Identify which cell holds the provided text, then report its (x, y) central coordinate. 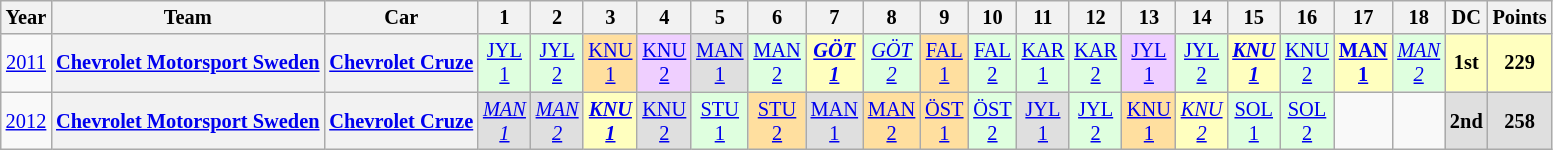
GÖT2 (892, 63)
4 (664, 17)
STU1 (720, 121)
6 (776, 17)
16 (1307, 17)
2nd (1466, 121)
Team (188, 17)
FAL2 (992, 63)
3 (610, 17)
KAR1 (1044, 63)
18 (1418, 17)
7 (834, 17)
10 (992, 17)
8 (892, 17)
5 (720, 17)
17 (1363, 17)
STU2 (776, 121)
DC (1466, 17)
Points (1520, 17)
2 (558, 17)
2012 (26, 121)
258 (1520, 121)
1st (1466, 63)
KAR2 (1096, 63)
1 (504, 17)
2011 (26, 63)
GÖT1 (834, 63)
Year (26, 17)
SOL1 (1254, 121)
229 (1520, 63)
FAL1 (944, 63)
ÖST1 (944, 121)
9 (944, 17)
Car (401, 17)
12 (1096, 17)
15 (1254, 17)
ÖST2 (992, 121)
13 (1149, 17)
SOL2 (1307, 121)
14 (1202, 17)
11 (1044, 17)
